From the cell containing the given text, extract its center point as (X, Y) coordinate. 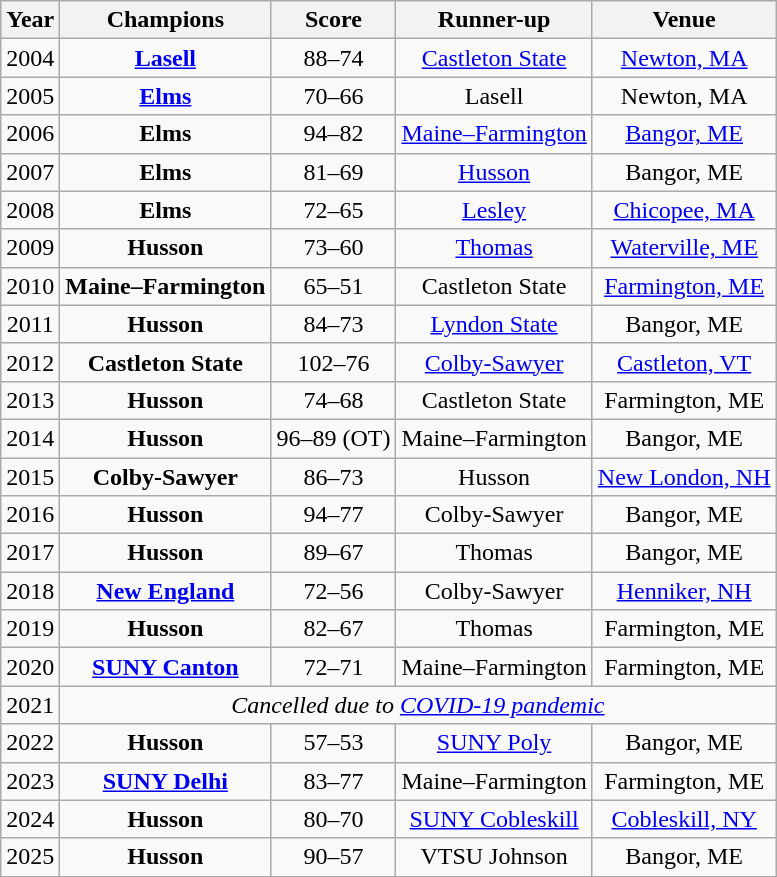
2019 (30, 629)
2025 (30, 857)
72–71 (334, 667)
SUNY Canton (166, 667)
VTSU Johnson (494, 857)
72–65 (334, 210)
2013 (30, 400)
89–67 (334, 553)
83–77 (334, 781)
2016 (30, 515)
SUNY Delhi (166, 781)
Score (334, 20)
2022 (30, 743)
96–89 (OT) (334, 438)
Waterville, ME (684, 248)
Runner-up (494, 20)
Castleton, VT (684, 362)
2007 (30, 172)
Venue (684, 20)
Cobleskill, NY (684, 819)
2005 (30, 96)
SUNY Cobleskill (494, 819)
2010 (30, 286)
57–53 (334, 743)
74–68 (334, 400)
Champions (166, 20)
Cancelled due to COVID-19 pandemic (418, 705)
72–56 (334, 591)
86–73 (334, 477)
2011 (30, 324)
2012 (30, 362)
2009 (30, 248)
2017 (30, 553)
2018 (30, 591)
Henniker, NH (684, 591)
2023 (30, 781)
102–76 (334, 362)
Lesley (494, 210)
70–66 (334, 96)
2014 (30, 438)
94–77 (334, 515)
65–51 (334, 286)
New England (166, 591)
90–57 (334, 857)
Chicopee, MA (684, 210)
82–67 (334, 629)
Year (30, 20)
New London, NH (684, 477)
2021 (30, 705)
2006 (30, 134)
80–70 (334, 819)
73–60 (334, 248)
2020 (30, 667)
Lyndon State (494, 324)
84–73 (334, 324)
SUNY Poly (494, 743)
2024 (30, 819)
2008 (30, 210)
81–69 (334, 172)
94–82 (334, 134)
2004 (30, 58)
88–74 (334, 58)
2015 (30, 477)
